From the cell containing the given text, extract its center point as (x, y) coordinate. 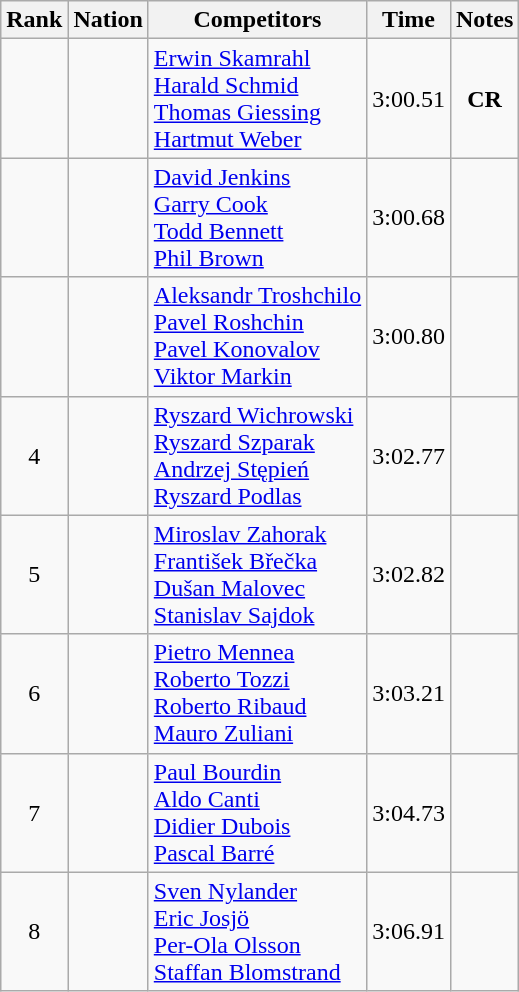
3:00.51 (409, 98)
Miroslav ZahorakFrantišek BřečkaDušan MalovecStanislav Sajdok (257, 574)
Nation (108, 20)
Paul BourdinAldo CantiDidier DuboisPascal Barré (257, 812)
3:03.21 (409, 694)
8 (34, 932)
CR (484, 98)
Sven NylanderEric JosjöPer-Ola OlssonStaffan Blomstrand (257, 932)
Notes (484, 20)
3:02.77 (409, 456)
Aleksandr TroshchiloPavel RoshchinPavel KonovalovViktor Markin (257, 336)
7 (34, 812)
Competitors (257, 20)
Ryszard WichrowskiRyszard SzparakAndrzej StępieńRyszard Podlas (257, 456)
Pietro MenneaRoberto TozziRoberto RibaudMauro Zuliani (257, 694)
4 (34, 456)
3:04.73 (409, 812)
Erwin SkamrahlHarald SchmidThomas GiessingHartmut Weber (257, 98)
Time (409, 20)
5 (34, 574)
David JenkinsGarry CookTodd BennettPhil Brown (257, 218)
3:00.80 (409, 336)
3:00.68 (409, 218)
3:02.82 (409, 574)
3:06.91 (409, 932)
6 (34, 694)
Rank (34, 20)
